Return [X, Y] of the center of cell containing provided text 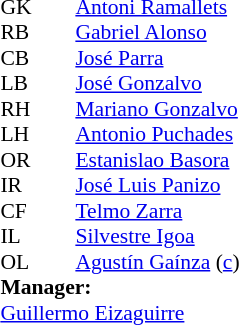
IL [19, 237]
Antonio Puchades [157, 135]
José Luis Panizo [157, 185]
RH [19, 109]
Manager: [120, 287]
CB [19, 58]
OR [19, 160]
RB [19, 33]
José Parra [157, 58]
LH [19, 135]
OL [19, 262]
Silvestre Igoa [157, 237]
Mariano Gonzalvo [157, 109]
IR [19, 185]
Telmo Zarra [157, 211]
José Gonzalvo [157, 83]
Estanislao Basora [157, 160]
CF [19, 211]
Agustín Gaínza (c) [157, 262]
Gabriel Alonso [157, 33]
LB [19, 83]
